Determine the [X, Y] coordinate at the center of the cell enclosing the given text.  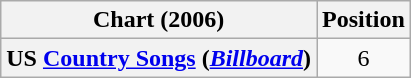
6 [364, 58]
Position [364, 20]
US Country Songs (Billboard) [159, 58]
Chart (2006) [159, 20]
